Extract the [X, Y] coordinate from the center of the cell holding the provided text.  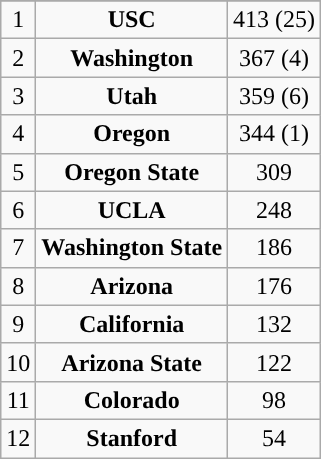
10 [18, 362]
Washington [132, 58]
98 [274, 400]
2 [18, 58]
309 [274, 172]
6 [18, 210]
3 [18, 96]
11 [18, 400]
Oregon [132, 134]
7 [18, 248]
8 [18, 286]
367 (4) [274, 58]
4 [18, 134]
344 (1) [274, 134]
UCLA [132, 210]
176 [274, 286]
186 [274, 248]
California [132, 324]
9 [18, 324]
132 [274, 324]
359 (6) [274, 96]
Arizona [132, 286]
12 [18, 438]
122 [274, 362]
1 [18, 20]
Washington State [132, 248]
Stanford [132, 438]
413 (25) [274, 20]
Utah [132, 96]
5 [18, 172]
USC [132, 20]
Arizona State [132, 362]
54 [274, 438]
248 [274, 210]
Oregon State [132, 172]
Colorado [132, 400]
